Output the [x, y] coordinate of the center of the cell containing the given text.  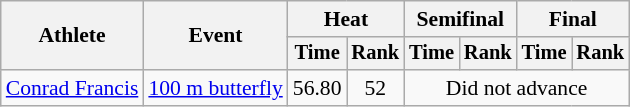
Final [573, 19]
100 m butterfly [215, 88]
Event [215, 36]
Semifinal [460, 19]
Conrad Francis [72, 88]
Heat [346, 19]
Did not advance [516, 88]
52 [375, 88]
56.80 [318, 88]
Athlete [72, 36]
